Output the (X, Y) coordinate of the center of the cell containing the given text.  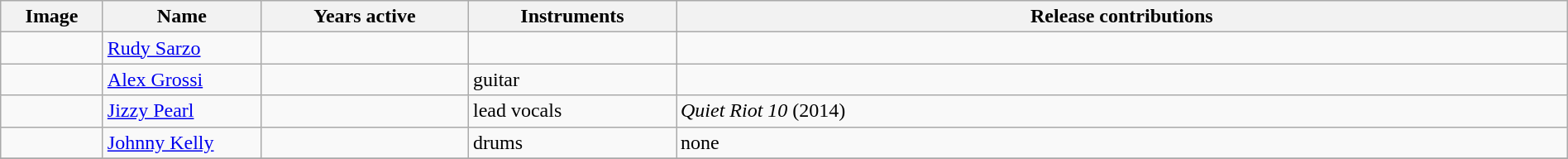
Johnny Kelly (182, 142)
Rudy Sarzo (182, 48)
Years active (364, 17)
Image (52, 17)
Jizzy Pearl (182, 111)
Name (182, 17)
lead vocals (572, 111)
drums (572, 142)
Alex Grossi (182, 79)
Release contributions (1122, 17)
none (1122, 142)
Instruments (572, 17)
Quiet Riot 10 (2014) (1122, 111)
guitar (572, 79)
